For the text-containing cell, return its midpoint in [X, Y] coordinate format. 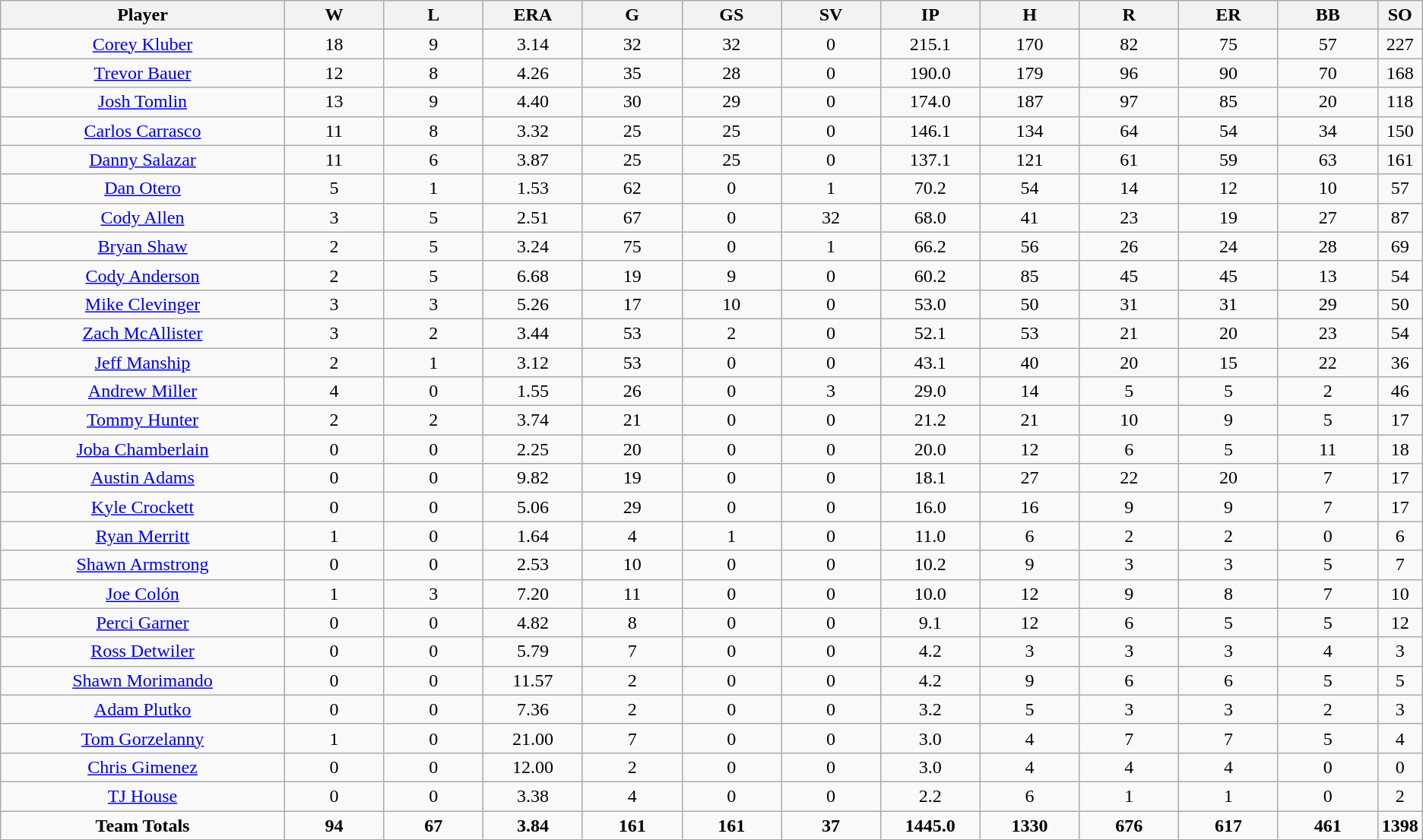
3.24 [534, 246]
56 [1029, 246]
137.1 [930, 160]
IP [930, 15]
3.44 [534, 333]
64 [1130, 131]
43.1 [930, 363]
53.0 [930, 304]
30 [632, 102]
60.2 [930, 275]
94 [334, 825]
41 [1029, 217]
21.2 [930, 420]
BB [1327, 15]
20.0 [930, 449]
Dan Otero [143, 189]
63 [1327, 160]
90 [1228, 73]
36 [1400, 363]
2.2 [930, 796]
16.0 [930, 507]
5.79 [534, 651]
G [632, 15]
5.26 [534, 304]
1.53 [534, 189]
24 [1228, 246]
35 [632, 73]
676 [1130, 825]
L [433, 15]
GS [731, 15]
TJ House [143, 796]
12.00 [534, 767]
Cody Allen [143, 217]
82 [1130, 44]
1398 [1400, 825]
1.64 [534, 536]
Chris Gimenez [143, 767]
Shawn Armstrong [143, 565]
Zach McAllister [143, 333]
170 [1029, 44]
29.0 [930, 391]
18.1 [930, 478]
10.0 [930, 594]
70 [1327, 73]
3.12 [534, 363]
3.74 [534, 420]
SO [1400, 15]
9.82 [534, 478]
68.0 [930, 217]
461 [1327, 825]
1330 [1029, 825]
96 [1130, 73]
Adam Plutko [143, 709]
187 [1029, 102]
R [1130, 15]
179 [1029, 73]
3.84 [534, 825]
11.0 [930, 536]
34 [1327, 131]
Trevor Bauer [143, 73]
Player [143, 15]
69 [1400, 246]
61 [1130, 160]
3.32 [534, 131]
118 [1400, 102]
215.1 [930, 44]
Joba Chamberlain [143, 449]
150 [1400, 131]
3.2 [930, 709]
Josh Tomlin [143, 102]
617 [1228, 825]
1.55 [534, 391]
Tom Gorzelanny [143, 738]
16 [1029, 507]
Andrew Miller [143, 391]
3.87 [534, 160]
Austin Adams [143, 478]
121 [1029, 160]
1445.0 [930, 825]
Corey Kluber [143, 44]
4.82 [534, 623]
3.38 [534, 796]
52.1 [930, 333]
66.2 [930, 246]
146.1 [930, 131]
W [334, 15]
Cody Anderson [143, 275]
4.40 [534, 102]
Joe Colón [143, 594]
97 [1130, 102]
6.68 [534, 275]
SV [832, 15]
ER [1228, 15]
11.57 [534, 680]
2.25 [534, 449]
87 [1400, 217]
168 [1400, 73]
Shawn Morimando [143, 680]
Perci Garner [143, 623]
Mike Clevinger [143, 304]
7.36 [534, 709]
H [1029, 15]
Bryan Shaw [143, 246]
Kyle Crockett [143, 507]
37 [832, 825]
5.06 [534, 507]
2.51 [534, 217]
40 [1029, 363]
15 [1228, 363]
190.0 [930, 73]
3.14 [534, 44]
Carlos Carrasco [143, 131]
134 [1029, 131]
2.53 [534, 565]
70.2 [930, 189]
Jeff Manship [143, 363]
Danny Salazar [143, 160]
ERA [534, 15]
Tommy Hunter [143, 420]
21.00 [534, 738]
227 [1400, 44]
46 [1400, 391]
174.0 [930, 102]
Team Totals [143, 825]
Ryan Merritt [143, 536]
62 [632, 189]
10.2 [930, 565]
9.1 [930, 623]
7.20 [534, 594]
Ross Detwiler [143, 651]
4.26 [534, 73]
59 [1228, 160]
